For the text-containing cell, return its midpoint in [x, y] coordinate format. 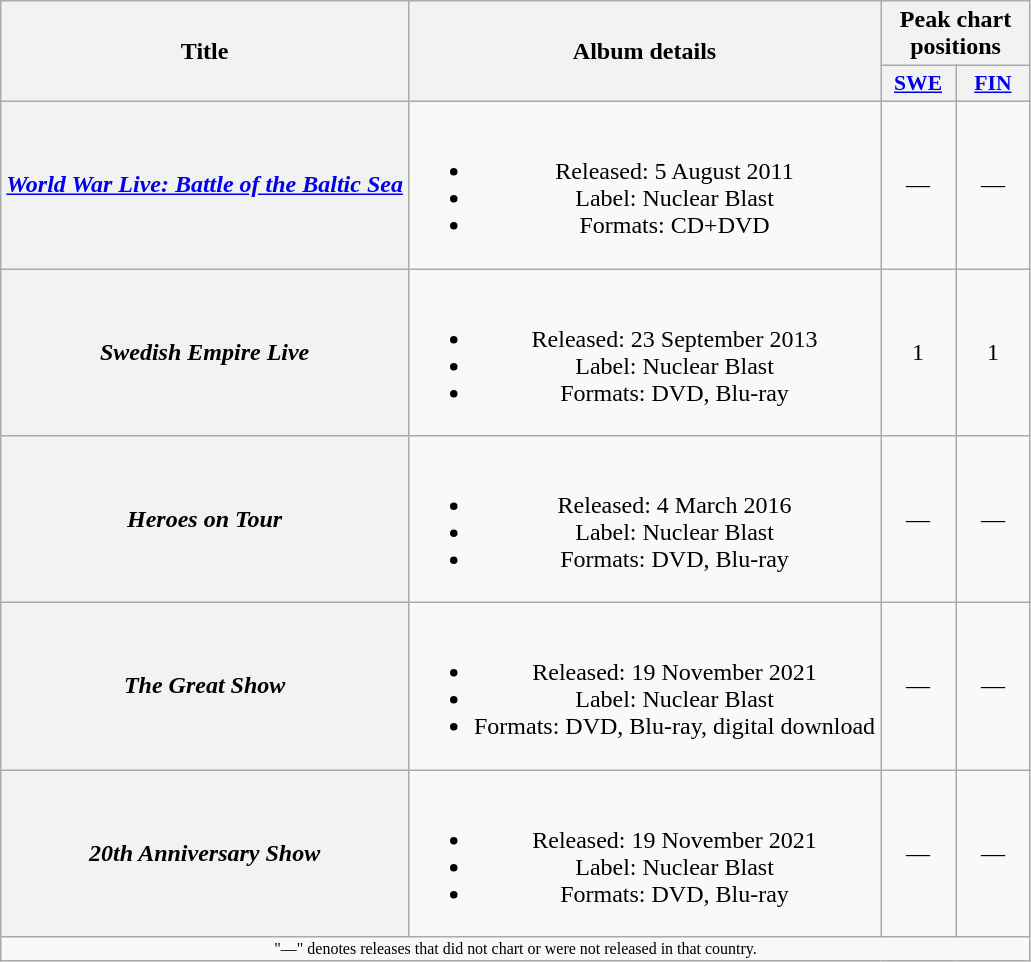
World War Live: Battle of the Baltic Sea [205, 184]
Album details [644, 52]
"—" denotes releases that did not chart or were not released in that country. [516, 949]
Released: 4 March 2016Label: Nuclear BlastFormats: DVD, Blu-ray [644, 520]
The Great Show [205, 686]
Title [205, 52]
Peak chart positions [956, 34]
Heroes on Tour [205, 520]
Swedish Empire Live [205, 352]
Released: 5 August 2011Label: Nuclear BlastFormats: CD+DVD [644, 184]
Released: 19 November 2021Label: Nuclear BlastFormats: DVD, Blu-ray, digital download [644, 686]
20th Anniversary Show [205, 854]
SWE [918, 84]
FIN [994, 84]
Released: 23 September 2013Label: Nuclear BlastFormats: DVD, Blu-ray [644, 352]
Released: 19 November 2021Label: Nuclear BlastFormats: DVD, Blu-ray [644, 854]
